From the cell containing the given text, extract its center point as [x, y] coordinate. 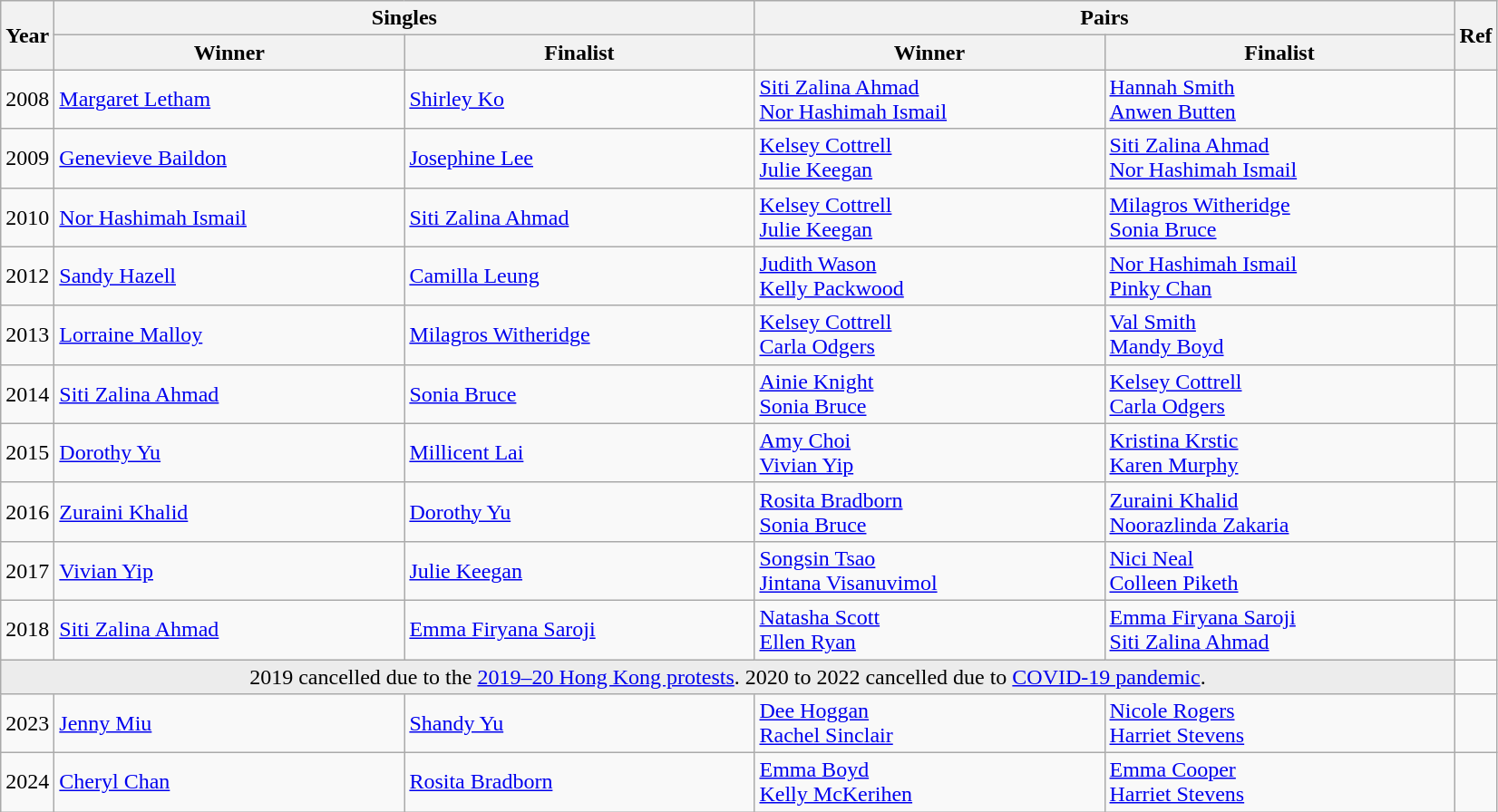
Ainie Knight Sonia Bruce [929, 393]
Nor Hashimah Ismail Pinky Chan [1279, 275]
Margaret Letham [229, 100]
Millicent Lai [579, 453]
Amy Choi Vivian Yip [929, 453]
2008 [27, 100]
Val Smith Mandy Boyd [1279, 335]
Cheryl Chan [229, 783]
Dee Hoggan Rachel Sinclair [929, 723]
Year [27, 35]
2010 [27, 217]
Shandy Yu [579, 723]
Vivian Yip [229, 571]
Genevieve Baildon [229, 158]
Camilla Leung [579, 275]
Kristina Krstic Karen Murphy [1279, 453]
2013 [27, 335]
Milagros Witheridge [579, 335]
2017 [27, 571]
Pairs [1104, 18]
Zuraini Khalid [229, 511]
2016 [27, 511]
2015 [27, 453]
Milagros Witheridge Sonia Bruce [1279, 217]
Emma Boyd Kelly McKerihen [929, 783]
2012 [27, 275]
Emma Firyana Saroji [579, 629]
Jenny Miu [229, 723]
2019 cancelled due to the 2019–20 Hong Kong protests. 2020 to 2022 cancelled due to COVID-19 pandemic. [727, 677]
Rosita Bradborn [579, 783]
2009 [27, 158]
Shirley Ko [579, 100]
Judith Wason Kelly Packwood [929, 275]
Nici Neal Colleen Piketh [1279, 571]
Rosita Bradborn Sonia Bruce [929, 511]
Sonia Bruce [579, 393]
Emma Cooper Harriet Stevens [1279, 783]
2023 [27, 723]
Songsin Tsao Jintana Visanuvimol [929, 571]
2024 [27, 783]
Singles [404, 18]
2018 [27, 629]
Zuraini Khalid Noorazlinda Zakaria [1279, 511]
Lorraine Malloy [229, 335]
Emma Firyana Saroji Siti Zalina Ahmad [1279, 629]
Ref [1476, 35]
Julie Keegan [579, 571]
Nicole Rogers Harriet Stevens [1279, 723]
Hannah Smith Anwen Butten [1279, 100]
Josephine Lee [579, 158]
Nor Hashimah Ismail [229, 217]
Sandy Hazell [229, 275]
2014 [27, 393]
Natasha Scott Ellen Ryan [929, 629]
